For the text-containing cell, return its midpoint in (X, Y) coordinate format. 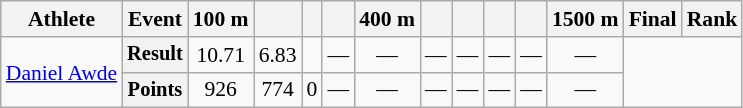
Points (155, 90)
Daniel Awde (62, 72)
774 (278, 90)
10.71 (221, 55)
Rank (712, 19)
400 m (387, 19)
0 (312, 90)
100 m (221, 19)
926 (221, 90)
6.83 (278, 55)
Final (653, 19)
Result (155, 55)
Event (155, 19)
1500 m (586, 19)
Athlete (62, 19)
